For the text-containing cell, return its midpoint in [x, y] coordinate format. 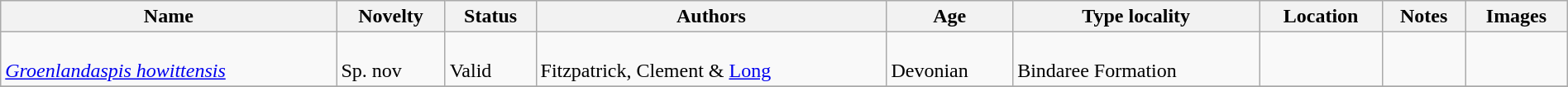
Fitzpatrick, Clement & Long [711, 60]
Devonian [949, 60]
Valid [490, 60]
Status [490, 17]
Name [169, 17]
Sp. nov [390, 60]
Novelty [390, 17]
Images [1517, 17]
Bindaree Formation [1136, 60]
Age [949, 17]
Type locality [1136, 17]
Groenlandaspis howittensis [169, 60]
Location [1322, 17]
Authors [711, 17]
Notes [1424, 17]
